Detect which cell encompasses the target text, then output its (X, Y) center coordinate. 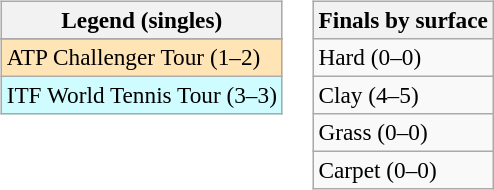
Legend (singles) (142, 20)
Finals by surface (403, 20)
ATP Challenger Tour (1–2) (142, 57)
Clay (4–5) (403, 95)
Grass (0–0) (403, 133)
Hard (0–0) (403, 57)
Carpet (0–0) (403, 171)
ITF World Tennis Tour (3–3) (142, 95)
